Output the (x, y) coordinate of the center of the cell containing the given text.  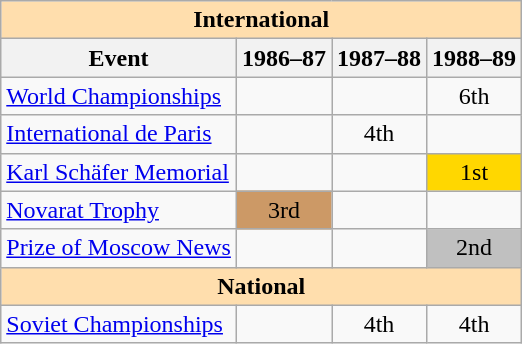
6th (474, 96)
Soviet Championships (119, 324)
World Championships (119, 96)
2nd (474, 248)
International de Paris (119, 134)
National (262, 286)
Novarat Trophy (119, 210)
1st (474, 172)
International (262, 20)
3rd (284, 210)
1987–88 (380, 58)
1988–89 (474, 58)
Karl Schäfer Memorial (119, 172)
Event (119, 58)
1986–87 (284, 58)
Prize of Moscow News (119, 248)
